Scan for the cell matching the given text and deliver its [x, y] coordinate at center. 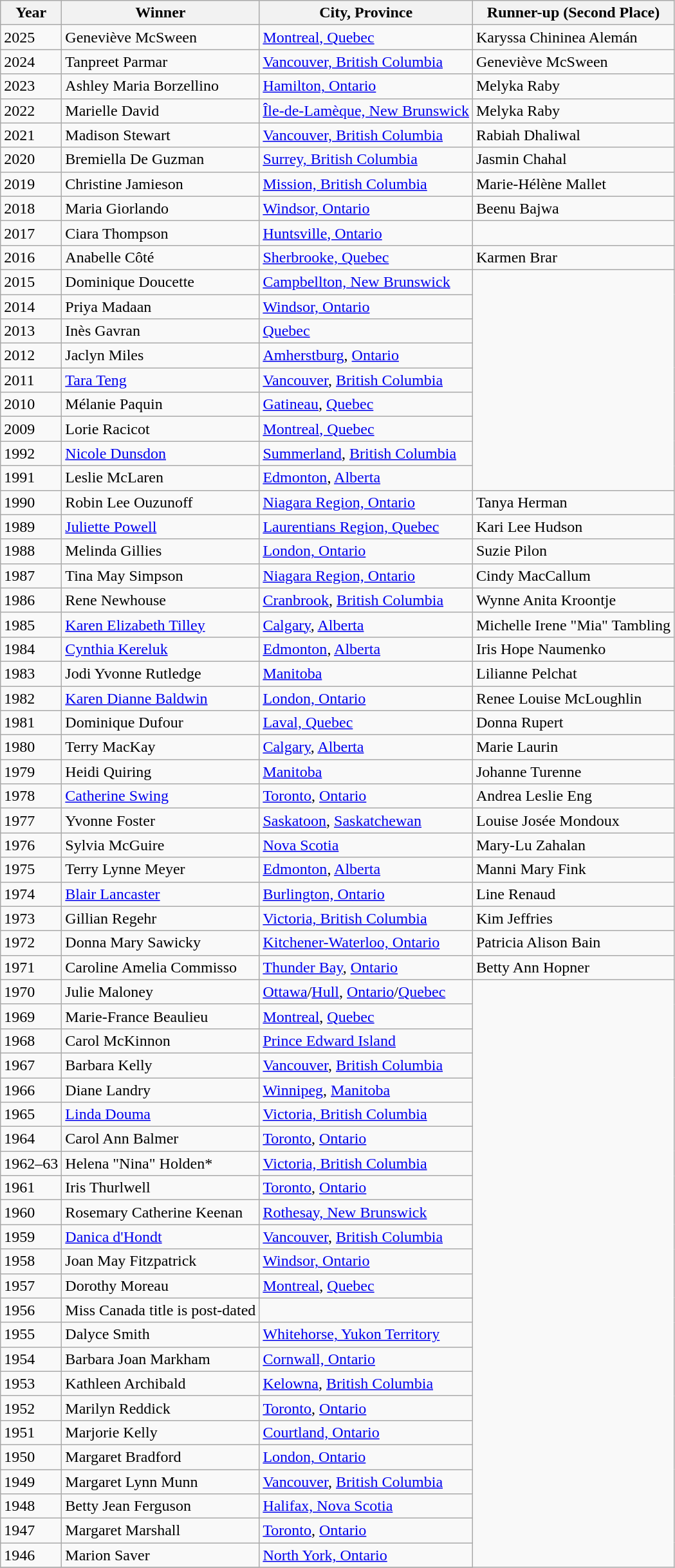
Caroline Amelia Commisso [161, 967]
Iris Thurlwell [161, 1188]
Dalyce Smith [161, 1335]
Diane Landry [161, 1090]
Cindy MacCallum [573, 576]
Beenu Bajwa [573, 208]
1957 [31, 1286]
City, Province [366, 13]
Dorothy Moreau [161, 1286]
2016 [31, 257]
Melinda Gillies [161, 551]
Sylvia McGuire [161, 845]
1975 [31, 870]
2025 [31, 37]
1983 [31, 673]
2015 [31, 282]
North York, Ontario [366, 1555]
Kari Lee Hudson [573, 527]
1973 [31, 918]
Carol McKinnon [161, 1041]
Miss Canada title is post-dated [161, 1310]
Margaret Bradford [161, 1457]
Julie Maloney [161, 992]
2017 [31, 233]
Donna Rupert [573, 723]
2013 [31, 331]
Karmen Brar [573, 257]
1958 [31, 1261]
Marilyn Reddick [161, 1408]
Surrey, British Columbia [366, 160]
1988 [31, 551]
Rabiah Dhaliwal [573, 135]
1989 [31, 527]
Marie Laurin [573, 747]
Gillian Regehr [161, 918]
Kitchener-Waterloo, Ontario [366, 943]
1971 [31, 967]
Betty Ann Hopner [573, 967]
Johanne Turenne [573, 772]
1974 [31, 894]
1966 [31, 1090]
2020 [31, 160]
Marjorie Kelly [161, 1432]
Bremiella De Guzman [161, 160]
Île-de-Lamèque, New Brunswick [366, 111]
1962–63 [31, 1163]
Marie-Hélène Mallet [573, 184]
Anabelle Côté [161, 257]
Priya Madaan [161, 307]
1965 [31, 1115]
Barbara Joan Markham [161, 1359]
2018 [31, 208]
1946 [31, 1555]
1961 [31, 1188]
Kim Jeffries [573, 918]
Rothesay, New Brunswick [366, 1212]
1970 [31, 992]
Karyssa Chininea Alemán [573, 37]
Tara Teng [161, 380]
Danica d'Hondt [161, 1237]
Andrea Leslie Eng [573, 796]
Mary-Lu Zahalan [573, 845]
Heidi Quiring [161, 772]
1959 [31, 1237]
Karen Dianne Baldwin [161, 698]
Louise Josée Mondoux [573, 821]
Dominique Doucette [161, 282]
Cynthia Kereluk [161, 649]
Thunder Bay, Ontario [366, 967]
1952 [31, 1408]
2023 [31, 86]
Quebec [366, 331]
1968 [31, 1041]
1977 [31, 821]
Lorie Racicot [161, 429]
Year [31, 13]
Prince Edward Island [366, 1041]
Dominique Dufour [161, 723]
1949 [31, 1481]
1972 [31, 943]
Patricia Alison Bain [573, 943]
Jasmin Chahal [573, 160]
Margaret Lynn Munn [161, 1481]
Kelowna, British Columbia [366, 1383]
Rene Newhouse [161, 600]
1967 [31, 1065]
Carol Ann Balmer [161, 1139]
Whitehorse, Yukon Territory [366, 1335]
Ashley Maria Borzellino [161, 86]
2009 [31, 429]
Marie-France Beaulieu [161, 1016]
1955 [31, 1335]
Manni Mary Fink [573, 870]
Winnipeg, Manitoba [366, 1090]
2014 [31, 307]
Blair Lancaster [161, 894]
Iris Hope Naumenko [573, 649]
Helena "Nina" Holden* [161, 1163]
Marielle David [161, 111]
1981 [31, 723]
Hamilton, Ontario [366, 86]
1982 [31, 698]
Mélanie Paquin [161, 405]
2024 [31, 62]
Donna Mary Sawicky [161, 943]
Courtland, Ontario [366, 1432]
2021 [31, 135]
Margaret Marshall [161, 1531]
Terry MacKay [161, 747]
1984 [31, 649]
2012 [31, 356]
Christine Jamieson [161, 184]
Ottawa/Hull, Ontario/Quebec [366, 992]
Suzie Pilon [573, 551]
Winner [161, 13]
2019 [31, 184]
Campbellton, New Brunswick [366, 282]
Tanya Herman [573, 502]
Nicole Dunsdon [161, 453]
Gatineau, Quebec [366, 405]
Saskatoon, Saskatchewan [366, 821]
Runner-up (Second Place) [573, 13]
Joan May Fitzpatrick [161, 1261]
Jaclyn Miles [161, 356]
Michelle Irene "Mia" Tambling [573, 624]
1947 [31, 1531]
1980 [31, 747]
Maria Giorlando [161, 208]
1976 [31, 845]
2011 [31, 380]
Tina May Simpson [161, 576]
Inès Gavran [161, 331]
1950 [31, 1457]
1986 [31, 600]
Madison Stewart [161, 135]
Renee Louise McLoughlin [573, 698]
Robin Lee Ouzunoff [161, 502]
Mission, British Columbia [366, 184]
1978 [31, 796]
Yvonne Foster [161, 821]
Kathleen Archibald [161, 1383]
Halifax, Nova Scotia [366, 1506]
Rosemary Catherine Keenan [161, 1212]
Lilianne Pelchat [573, 673]
Amherstburg, Ontario [366, 356]
Leslie McLaren [161, 478]
1991 [31, 478]
2010 [31, 405]
1987 [31, 576]
Jodi Yvonne Rutledge [161, 673]
1964 [31, 1139]
1992 [31, 453]
Catherine Swing [161, 796]
Huntsville, Ontario [366, 233]
Burlington, Ontario [366, 894]
Terry Lynne Meyer [161, 870]
Linda Douma [161, 1115]
Marion Saver [161, 1555]
1990 [31, 502]
Laval, Quebec [366, 723]
1954 [31, 1359]
Betty Jean Ferguson [161, 1506]
Nova Scotia [366, 845]
1960 [31, 1212]
Juliette Powell [161, 527]
Karen Elizabeth Tilley [161, 624]
Laurentians Region, Quebec [366, 527]
Tanpreet Parmar [161, 62]
1948 [31, 1506]
1985 [31, 624]
1956 [31, 1310]
Ciara Thompson [161, 233]
2022 [31, 111]
Summerland, British Columbia [366, 453]
1951 [31, 1432]
Cornwall, Ontario [366, 1359]
Line Renaud [573, 894]
1953 [31, 1383]
Cranbrook, British Columbia [366, 600]
1979 [31, 772]
Barbara Kelly [161, 1065]
1969 [31, 1016]
Sherbrooke, Quebec [366, 257]
Wynne Anita Kroontje [573, 600]
